Output the [X, Y] coordinate of the center of the cell containing the given text.  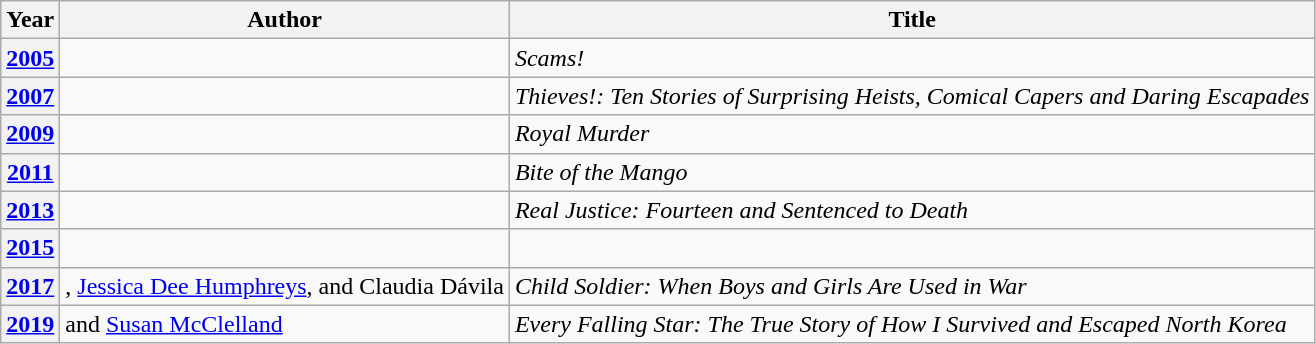
, Jessica Dee Humphreys, and Claudia Dávila [285, 286]
2019 [30, 324]
Every Falling Star: The True Story of How I Survived and Escaped North Korea [912, 324]
Real Justice: Fourteen and Sentenced to Death [912, 210]
Bite of the Mango [912, 172]
2005 [30, 58]
2007 [30, 96]
Thieves!: Ten Stories of Surprising Heists, Comical Capers and Daring Escapades [912, 96]
and Susan McClelland [285, 324]
2015 [30, 248]
Royal Murder [912, 134]
2009 [30, 134]
Author [285, 20]
Title [912, 20]
2017 [30, 286]
2011 [30, 172]
Scams! [912, 58]
Child Soldier: When Boys and Girls Are Used in War [912, 286]
2013 [30, 210]
Year [30, 20]
